Return the (X, Y) coordinate for the center point of the cell that contains the specified text.  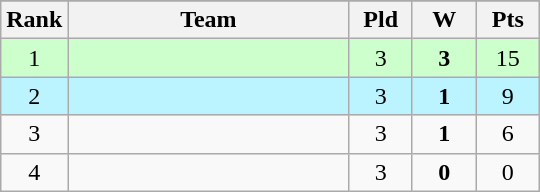
Pld (381, 20)
Rank (34, 20)
9 (508, 96)
Pts (508, 20)
15 (508, 58)
W (444, 20)
2 (34, 96)
6 (508, 134)
Team (208, 20)
4 (34, 172)
